Return the (X, Y) coordinate for the center point of the cell that contains the specified text.  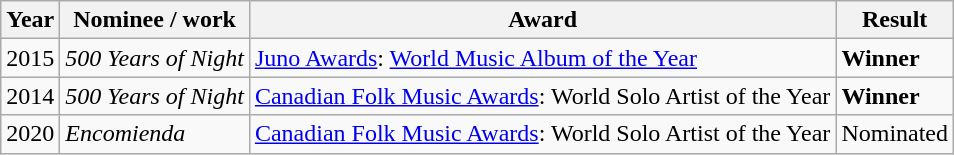
Nominated (895, 134)
Nominee / work (155, 20)
2015 (30, 58)
2020 (30, 134)
2014 (30, 96)
Result (895, 20)
Year (30, 20)
Encomienda (155, 134)
Award (542, 20)
Juno Awards: World Music Album of the Year (542, 58)
